Scan for the cell matching the given text and deliver its [X, Y] coordinate at center. 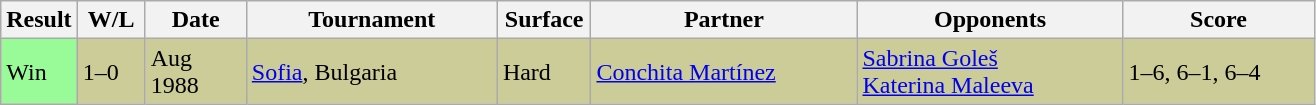
W/L [111, 20]
Sofia, Bulgaria [372, 72]
Aug 1988 [196, 72]
Opponents [990, 20]
Date [196, 20]
Partner [724, 20]
Tournament [372, 20]
1–0 [111, 72]
Conchita Martínez [724, 72]
Sabrina Goleš Katerina Maleeva [990, 72]
Result [39, 20]
Win [39, 72]
Score [1218, 20]
Hard [544, 72]
Surface [544, 20]
1–6, 6–1, 6–4 [1218, 72]
